Capture the cell that displays the provided text and extract its (x, y) central coordinate. 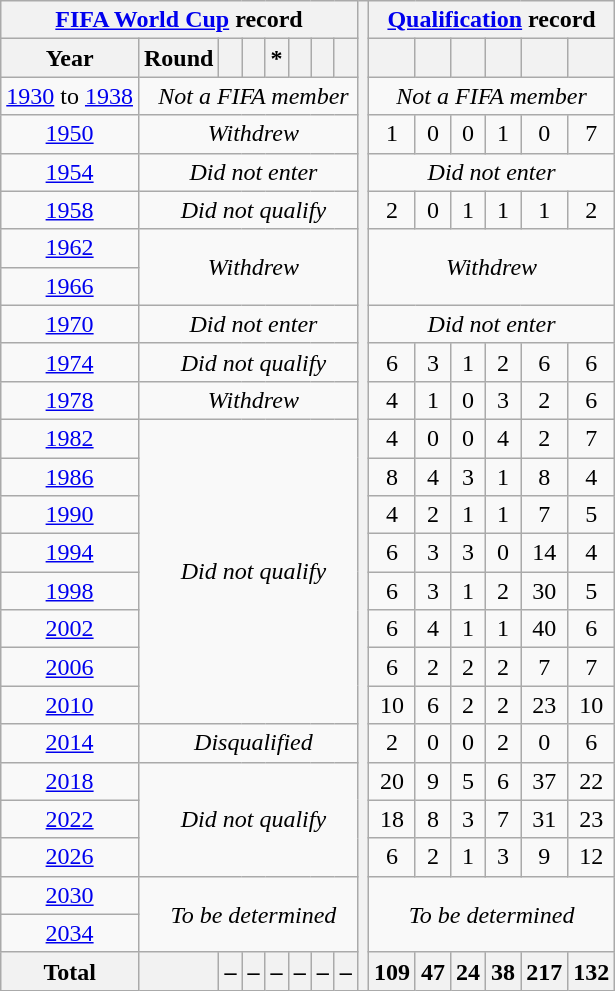
1930 to 1938 (70, 96)
22 (592, 781)
47 (432, 971)
2006 (70, 667)
38 (504, 971)
109 (392, 971)
14 (544, 553)
Qualification record (491, 20)
24 (468, 971)
2022 (70, 819)
1950 (70, 134)
2018 (70, 781)
Total (70, 971)
2010 (70, 705)
1958 (70, 210)
40 (544, 629)
1966 (70, 286)
31 (544, 819)
2030 (70, 895)
1978 (70, 400)
2026 (70, 857)
1998 (70, 591)
2014 (70, 743)
1974 (70, 362)
* (276, 58)
Round (178, 58)
1970 (70, 324)
12 (592, 857)
Year (70, 58)
1994 (70, 553)
1982 (70, 438)
2034 (70, 933)
1990 (70, 515)
217 (544, 971)
1954 (70, 172)
FIFA World Cup record (180, 20)
1986 (70, 477)
2002 (70, 629)
Disqualified (253, 743)
30 (544, 591)
132 (592, 971)
18 (392, 819)
37 (544, 781)
1962 (70, 248)
20 (392, 781)
